Extract the [x, y] coordinate from the center of the cell holding the provided text.  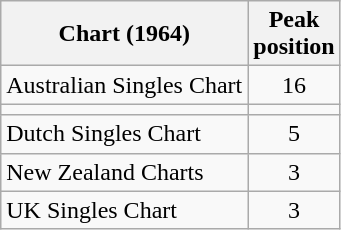
UK Singles Chart [124, 210]
Dutch Singles Chart [124, 134]
5 [294, 134]
New Zealand Charts [124, 172]
Peakposition [294, 34]
16 [294, 85]
Australian Singles Chart [124, 85]
Chart (1964) [124, 34]
